From the cell containing the given text, extract its center point as (x, y) coordinate. 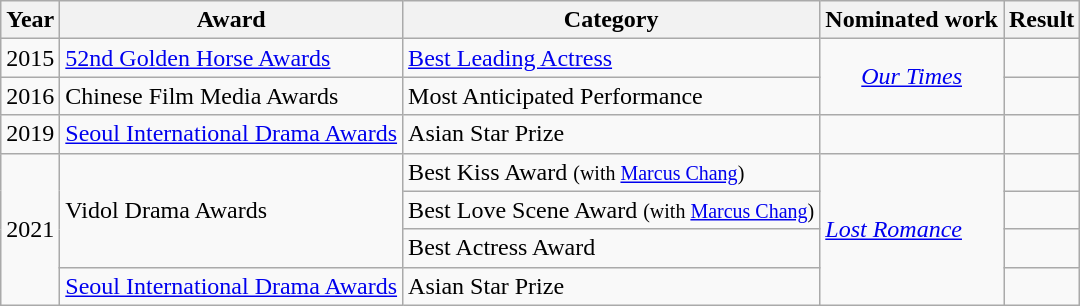
Best Leading Actress (612, 58)
Year (30, 20)
Our Times (912, 77)
Nominated work (912, 20)
2021 (30, 229)
Best Kiss Award (with Marcus Chang) (612, 172)
2019 (30, 134)
Chinese Film Media Awards (232, 96)
Best Actress Award (612, 248)
Result (1042, 20)
Most Anticipated Performance (612, 96)
Award (232, 20)
2016 (30, 96)
Lost Romance (912, 229)
Category (612, 20)
Vidol Drama Awards (232, 210)
52nd Golden Horse Awards (232, 58)
2015 (30, 58)
Best Love Scene Award (with Marcus Chang) (612, 210)
